From the cell containing the given text, extract its center point as (X, Y) coordinate. 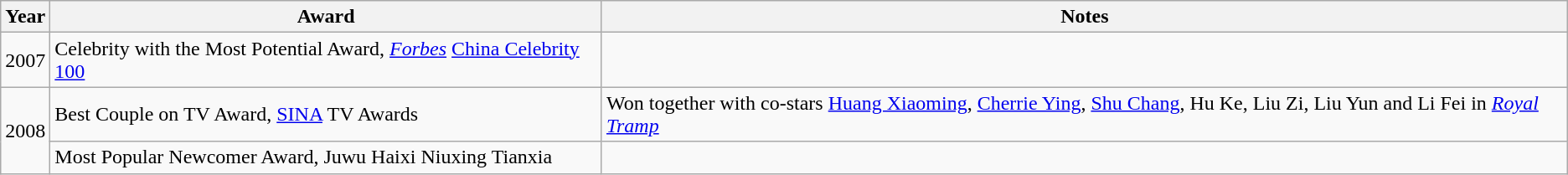
Most Popular Newcomer Award, Juwu Haixi Niuxing Tianxia (327, 157)
Notes (1084, 17)
2008 (25, 131)
2007 (25, 60)
Award (327, 17)
Celebrity with the Most Potential Award, Forbes China Celebrity 100 (327, 60)
Year (25, 17)
Best Couple on TV Award, SINA TV Awards (327, 114)
Won together with co-stars Huang Xiaoming, Cherrie Ying, Shu Chang, Hu Ke, Liu Zi, Liu Yun and Li Fei in Royal Tramp (1084, 114)
